Return (X, Y) of the center of cell containing provided text 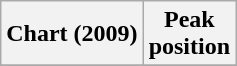
Chart (2009) (72, 34)
Peakposition (189, 34)
